From the cell containing the given text, extract its center point as (x, y) coordinate. 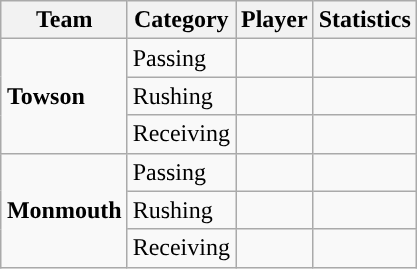
Monmouth (64, 210)
Category (181, 20)
Towson (64, 96)
Player (275, 20)
Statistics (364, 20)
Team (64, 20)
